Output the (x, y) coordinate of the center of the cell containing the given text.  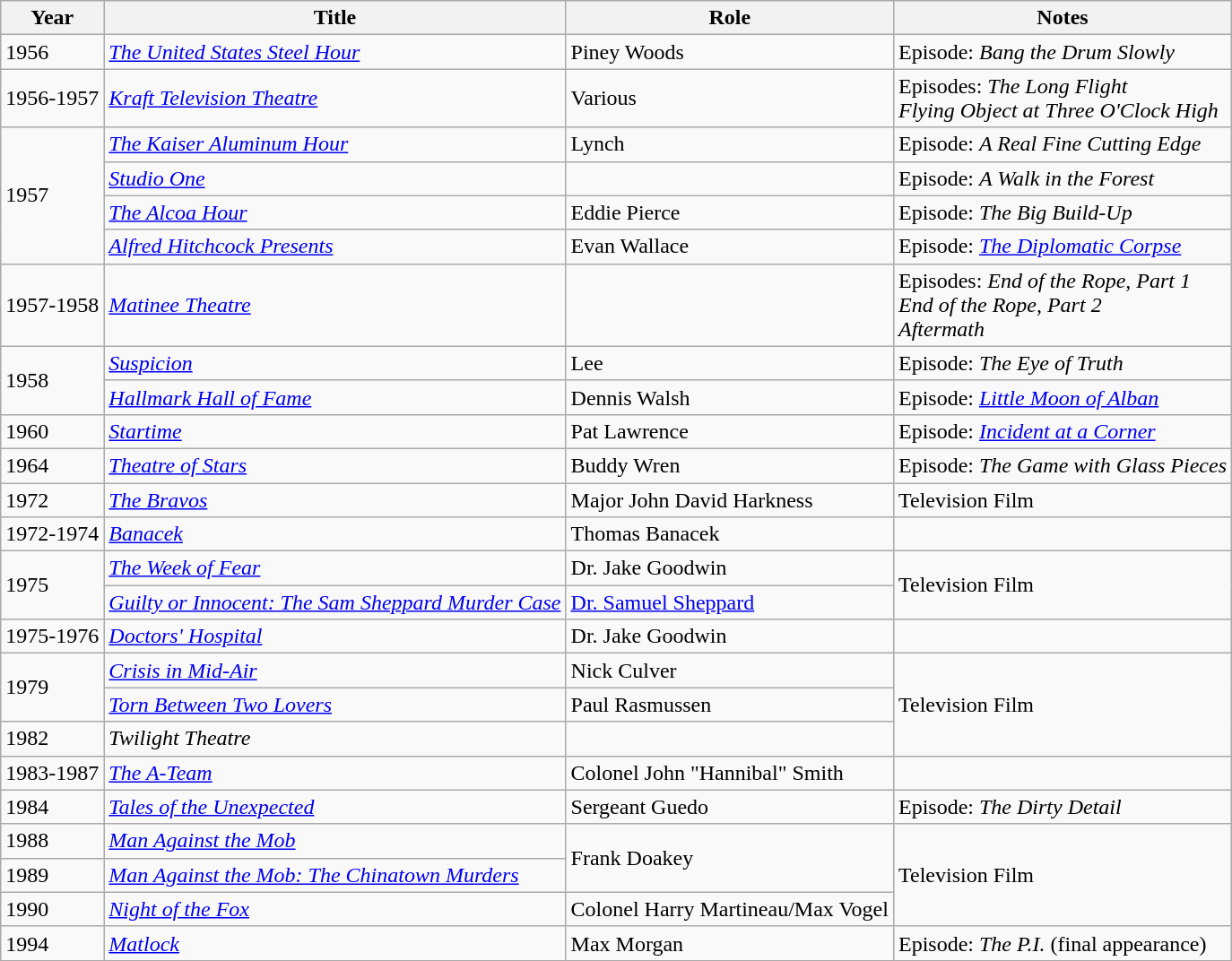
Matinee Theatre (335, 305)
1984 (52, 807)
Role (730, 18)
Suspicion (335, 363)
1964 (52, 465)
Episode: The Diplomatic Corpse (1062, 247)
Episode: Incident at a Corner (1062, 431)
Episode: A Walk in the Forest (1062, 178)
Hallmark Hall of Fame (335, 397)
The A-Team (335, 773)
Episode: The Dirty Detail (1062, 807)
Episode: The Game with Glass Pieces (1062, 465)
Theatre of Stars (335, 465)
Matlock (335, 943)
1975-1976 (52, 636)
Paul Rasmussen (730, 705)
1990 (52, 909)
Studio One (335, 178)
Nick Culver (730, 671)
Episodes: End of the Rope, Part 1End of the Rope, Part 2Aftermath (1062, 305)
Buddy Wren (730, 465)
Pat Lawrence (730, 431)
Man Against the Mob: The Chinatown Murders (335, 875)
The Week of Fear (335, 568)
Twilight Theatre (335, 739)
1956-1957 (52, 99)
The Bravos (335, 499)
Episode: The P.I. (final appearance) (1062, 943)
Evan Wallace (730, 247)
1982 (52, 739)
1957 (52, 195)
Piney Woods (730, 52)
The Alcoa Hour (335, 212)
Episodes: The Long FlightFlying Object at Three O'Clock High (1062, 99)
Sergeant Guedo (730, 807)
Eddie Pierce (730, 212)
1972 (52, 499)
Colonel John "Hannibal" Smith (730, 773)
Colonel Harry Martineau/Max Vogel (730, 909)
Notes (1062, 18)
1956 (52, 52)
1972-1974 (52, 534)
Episode: Little Moon of Alban (1062, 397)
Frank Doakey (730, 858)
1988 (52, 841)
1958 (52, 380)
Year (52, 18)
Title (335, 18)
Kraft Television Theatre (335, 99)
Episode: A Real Fine Cutting Edge (1062, 144)
1960 (52, 431)
Episode: The Eye of Truth (1062, 363)
1979 (52, 688)
Startime (335, 431)
Dennis Walsh (730, 397)
Crisis in Mid-Air (335, 671)
Episode: Bang the Drum Slowly (1062, 52)
Lynch (730, 144)
Alfred Hitchcock Presents (335, 247)
Man Against the Mob (335, 841)
Thomas Banacek (730, 534)
Doctors' Hospital (335, 636)
Torn Between Two Lovers (335, 705)
Banacek (335, 534)
Night of the Fox (335, 909)
1994 (52, 943)
Dr. Samuel Sheppard (730, 602)
1975 (52, 585)
Tales of the Unexpected (335, 807)
The United States Steel Hour (335, 52)
1983-1987 (52, 773)
Various (730, 99)
Episode: The Big Build-Up (1062, 212)
1957-1958 (52, 305)
Guilty or Innocent: The Sam Sheppard Murder Case (335, 602)
The Kaiser Aluminum Hour (335, 144)
Lee (730, 363)
Major John David Harkness (730, 499)
Max Morgan (730, 943)
1989 (52, 875)
